For the text-containing cell, return its midpoint in (x, y) coordinate format. 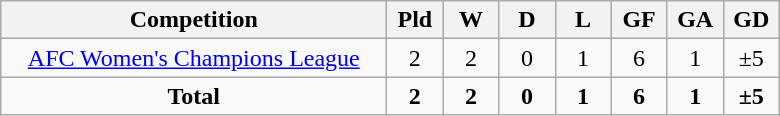
Pld (415, 20)
L (583, 20)
Competition (194, 20)
GA (695, 20)
Total (194, 96)
D (527, 20)
GF (639, 20)
GD (751, 20)
W (471, 20)
AFC Women's Champions League (194, 58)
